From the cell containing the given text, extract its center point as [x, y] coordinate. 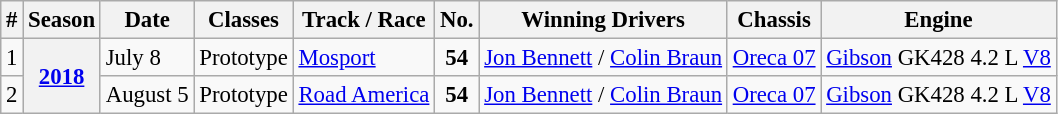
No. [457, 20]
Season [62, 20]
Track / Race [364, 20]
2018 [62, 76]
Road America [364, 95]
Date [147, 20]
July 8 [147, 58]
August 5 [147, 95]
2 [12, 95]
1 [12, 58]
Chassis [774, 20]
Mosport [364, 58]
# [12, 20]
Winning Drivers [604, 20]
Classes [244, 20]
Engine [938, 20]
